Determine the (X, Y) coordinate at the center of the cell enclosing the given text.  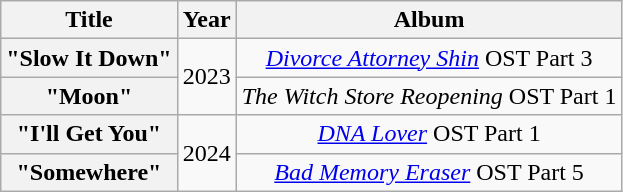
"I'll Get You" (89, 134)
Divorce Attorney Shin OST Part 3 (429, 58)
Bad Memory Eraser OST Part 5 (429, 172)
2024 (206, 153)
"Somewhere" (89, 172)
The Witch Store Reopening OST Part 1 (429, 96)
"Slow It Down" (89, 58)
Title (89, 20)
"Moon" (89, 96)
DNA Lover OST Part 1 (429, 134)
Album (429, 20)
2023 (206, 77)
Year (206, 20)
